Pinpoint the cell where the given text exists, returning its [X, Y] midpoint coordinate. 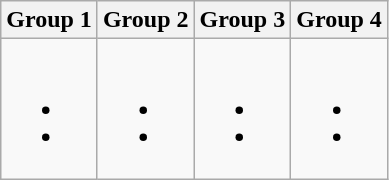
Group 1 [50, 20]
Group 4 [340, 20]
Group 3 [242, 20]
Group 2 [146, 20]
